Determine the [x, y] coordinate at the center of the cell enclosing the given text.  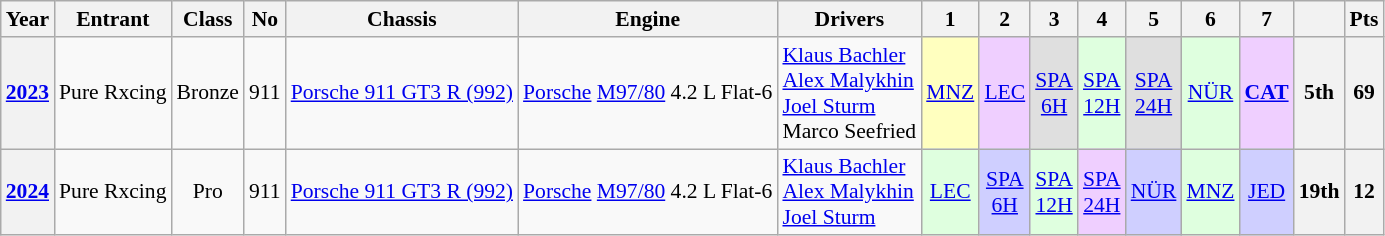
6 [1210, 19]
2024 [28, 192]
Bronze [207, 93]
5 [1154, 19]
4 [1102, 19]
5th [1320, 93]
12 [1364, 192]
3 [1054, 19]
No [265, 19]
Entrant [112, 19]
Pts [1364, 19]
Klaus Bachler Alex Malykhin Joel Sturm Marco Seefried [849, 93]
2 [1004, 19]
Year [28, 19]
7 [1267, 19]
Drivers [849, 19]
69 [1364, 93]
CAT [1267, 93]
Chassis [402, 19]
Class [207, 19]
Pro [207, 192]
Klaus Bachler Alex Malykhin Joel Sturm [849, 192]
1 [950, 19]
19th [1320, 192]
JED [1267, 192]
2023 [28, 93]
Engine [648, 19]
